Search for the cell housing the specified text and yield its (X, Y) center coordinate. 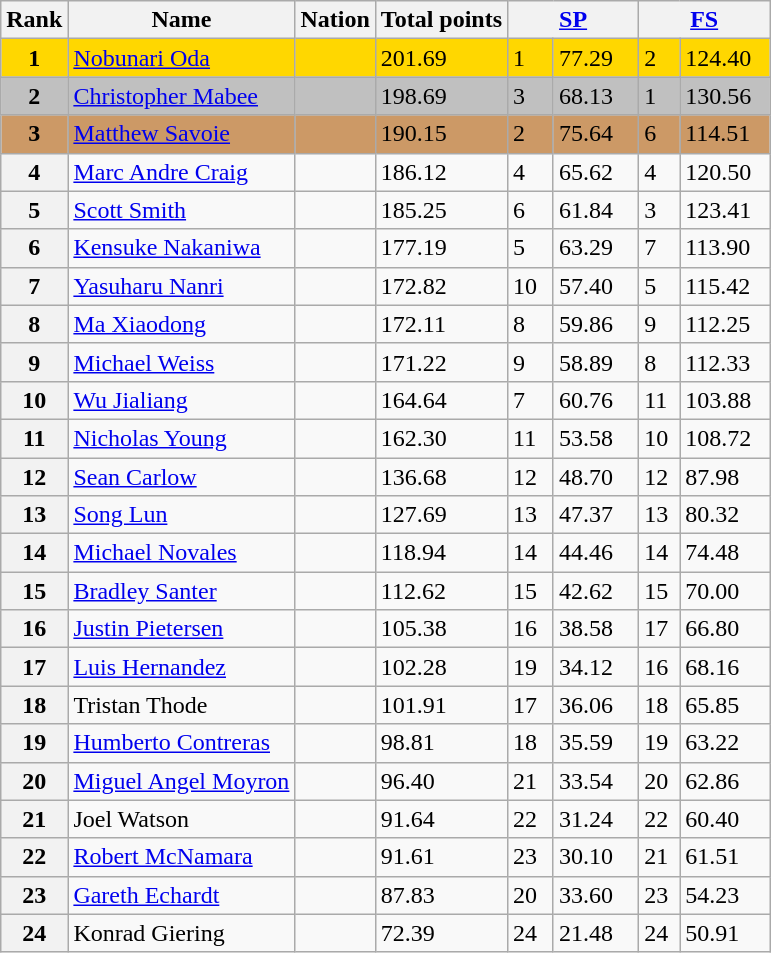
60.40 (725, 819)
Scott Smith (182, 210)
123.41 (725, 210)
Miguel Angel Moyron (182, 781)
96.40 (441, 781)
Robert McNamara (182, 857)
Tristan Thode (182, 705)
Song Lun (182, 515)
130.56 (725, 96)
61.51 (725, 857)
103.88 (725, 400)
113.90 (725, 248)
35.59 (596, 743)
36.06 (596, 705)
34.12 (596, 667)
62.86 (725, 781)
Humberto Contreras (182, 743)
38.58 (596, 629)
65.85 (725, 705)
98.81 (441, 743)
91.64 (441, 819)
164.64 (441, 400)
177.19 (441, 248)
Luis Hernandez (182, 667)
Michael Novales (182, 553)
48.70 (596, 477)
Yasuharu Nanri (182, 286)
47.37 (596, 515)
72.39 (441, 933)
59.86 (596, 324)
Justin Pietersen (182, 629)
58.89 (596, 362)
66.80 (725, 629)
42.62 (596, 591)
136.68 (441, 477)
61.84 (596, 210)
112.62 (441, 591)
75.64 (596, 134)
Nation (335, 20)
Nicholas Young (182, 438)
87.98 (725, 477)
Christopher Mabee (182, 96)
102.28 (441, 667)
60.76 (596, 400)
112.33 (725, 362)
120.50 (725, 172)
SP (574, 20)
127.69 (441, 515)
115.42 (725, 286)
53.58 (596, 438)
Michael Weiss (182, 362)
Wu Jialiang (182, 400)
171.22 (441, 362)
172.82 (441, 286)
63.22 (725, 743)
Matthew Savoie (182, 134)
74.48 (725, 553)
77.29 (596, 58)
105.38 (441, 629)
33.60 (596, 895)
172.11 (441, 324)
Rank (34, 20)
91.61 (441, 857)
80.32 (725, 515)
190.15 (441, 134)
Ma Xiaodong (182, 324)
201.69 (441, 58)
68.13 (596, 96)
114.51 (725, 134)
112.25 (725, 324)
Name (182, 20)
Marc Andre Craig (182, 172)
Bradley Santer (182, 591)
21.48 (596, 933)
30.10 (596, 857)
70.00 (725, 591)
54.23 (725, 895)
124.40 (725, 58)
108.72 (725, 438)
31.24 (596, 819)
50.91 (725, 933)
44.46 (596, 553)
65.62 (596, 172)
118.94 (441, 553)
Sean Carlow (182, 477)
Gareth Echardt (182, 895)
Konrad Giering (182, 933)
101.91 (441, 705)
Joel Watson (182, 819)
33.54 (596, 781)
63.29 (596, 248)
FS (704, 20)
Nobunari Oda (182, 58)
87.83 (441, 895)
Total points (441, 20)
198.69 (441, 96)
Kensuke Nakaniwa (182, 248)
186.12 (441, 172)
162.30 (441, 438)
57.40 (596, 286)
68.16 (725, 667)
185.25 (441, 210)
